Locate the cell with the specified text and output its (X, Y) center coordinate. 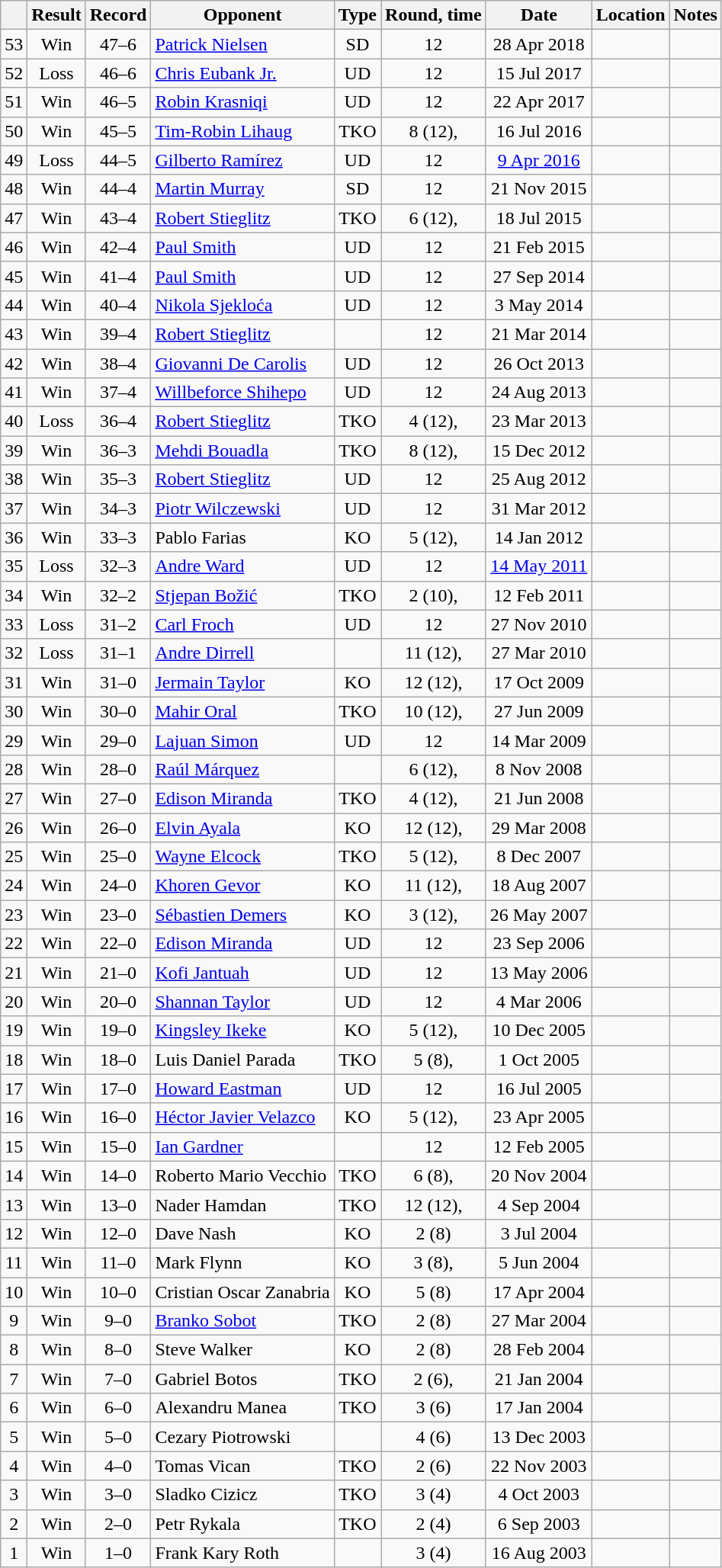
28 Feb 2004 (538, 1350)
21 Jan 2004 (538, 1379)
40 (14, 422)
Kofi Jantuah (242, 973)
Kingsley Ikeke (242, 1031)
3 (12), (434, 915)
40–4 (118, 305)
Date (538, 15)
18 Aug 2007 (538, 886)
33–3 (118, 537)
Mahir Oral (242, 711)
34 (14, 595)
9 (14, 1321)
22 (14, 944)
14–0 (118, 1175)
44–5 (118, 160)
15 Jul 2017 (538, 73)
3 (8), (434, 1262)
21 Jun 2008 (538, 798)
Howard Eastman (242, 1089)
45–5 (118, 131)
38 (14, 479)
8 Nov 2008 (538, 769)
30–0 (118, 711)
14 (14, 1175)
31–1 (118, 653)
Tomas Vican (242, 1466)
14 Jan 2012 (538, 537)
3 May 2014 (538, 305)
Cezary Piotrowski (242, 1437)
6–0 (118, 1408)
32 (14, 653)
23 Mar 2013 (538, 422)
4 Mar 2006 (538, 1002)
17–0 (118, 1089)
26 (14, 827)
Chris Eubank Jr. (242, 73)
26 May 2007 (538, 915)
17 Oct 2009 (538, 682)
Nader Hamdan (242, 1204)
27 Mar 2010 (538, 653)
30 (14, 711)
21 Nov 2015 (538, 189)
Mehdi Bouadla (242, 451)
Luis Daniel Parada (242, 1060)
3–0 (118, 1495)
18 (14, 1060)
14 Mar 2009 (538, 740)
48 (14, 189)
8–0 (118, 1350)
24 Aug 2013 (538, 393)
44–4 (118, 189)
Notes (695, 15)
26 Oct 2013 (538, 364)
1–0 (118, 1553)
8 (14, 1350)
25 (14, 857)
Stjepan Božić (242, 595)
27 (14, 798)
Robin Krasniqi (242, 102)
16 Jul 2016 (538, 131)
23 Apr 2005 (538, 1117)
Frank Kary Roth (242, 1553)
Piotr Wilczewski (242, 508)
46–6 (118, 73)
Branko Sobot (242, 1321)
Mark Flynn (242, 1262)
28 (14, 769)
26–0 (118, 827)
35 (14, 566)
14 May 2011 (538, 566)
21 (14, 973)
28 Apr 2018 (538, 44)
27 Sep 2014 (538, 276)
Petr Rykala (242, 1524)
32–2 (118, 595)
17 Apr 2004 (538, 1292)
Location (631, 15)
Giovanni De Carolis (242, 364)
27 Jun 2009 (538, 711)
11–0 (118, 1262)
44 (14, 305)
28–0 (118, 769)
13 (14, 1204)
Carl Froch (242, 624)
1 (14, 1553)
25–0 (118, 857)
Elvin Ayala (242, 827)
13–0 (118, 1204)
36 (14, 537)
Héctor Javier Velazco (242, 1117)
6 Sep 2003 (538, 1524)
Roberto Mario Vecchio (242, 1175)
12 Feb 2011 (538, 595)
Gabriel Botos (242, 1379)
7–0 (118, 1379)
47 (14, 218)
50 (14, 131)
Andre Dirrell (242, 653)
9 Apr 2016 (538, 160)
Andre Ward (242, 566)
9–0 (118, 1321)
36–4 (118, 422)
Cristian Oscar Zanabria (242, 1292)
23 (14, 915)
13 Dec 2003 (538, 1437)
32–3 (118, 566)
Patrick Nielsen (242, 44)
53 (14, 44)
Martin Murray (242, 189)
27 Nov 2010 (538, 624)
3 Jul 2004 (538, 1233)
2 (6), (434, 1379)
5 (14, 1437)
2 (6) (434, 1466)
5–0 (118, 1437)
10–0 (118, 1292)
21–0 (118, 973)
46–5 (118, 102)
3 (6) (434, 1408)
Willbeforce Shihepo (242, 393)
21 Mar 2014 (538, 334)
20 Nov 2004 (538, 1175)
13 May 2006 (538, 973)
20 (14, 1002)
12–0 (118, 1233)
4–0 (118, 1466)
4 Oct 2003 (538, 1495)
Raúl Márquez (242, 769)
43–4 (118, 218)
22 Nov 2003 (538, 1466)
Sladko Cizicz (242, 1495)
6 (8), (434, 1175)
31–2 (118, 624)
24 (14, 886)
10 (12), (434, 711)
22 Apr 2017 (538, 102)
22–0 (118, 944)
24–0 (118, 886)
27 Mar 2004 (538, 1321)
19–0 (118, 1031)
Ian Gardner (242, 1146)
3 (14, 1495)
2 (14, 1524)
6 (14, 1408)
12 Feb 2005 (538, 1146)
16 (14, 1117)
46 (14, 247)
11 (14, 1262)
42–4 (118, 247)
37–4 (118, 393)
Pablo Farias (242, 537)
Gilberto Ramírez (242, 160)
23 Sep 2006 (538, 944)
Result (56, 15)
31 Mar 2012 (538, 508)
25 Aug 2012 (538, 479)
Record (118, 15)
8 Dec 2007 (538, 857)
27–0 (118, 798)
4 (6) (434, 1437)
45 (14, 276)
Steve Walker (242, 1350)
Round, time (434, 15)
Dave Nash (242, 1233)
20–0 (118, 1002)
43 (14, 334)
41–4 (118, 276)
52 (14, 73)
Opponent (242, 15)
42 (14, 364)
5 (8), (434, 1060)
4 Sep 2004 (538, 1204)
39 (14, 451)
2 (10), (434, 595)
Jermain Taylor (242, 682)
36–3 (118, 451)
29 Mar 2008 (538, 827)
31 (14, 682)
31–0 (118, 682)
Tim-Robin Lihaug (242, 131)
38–4 (118, 364)
Wayne Elcock (242, 857)
Shannan Taylor (242, 1002)
17 (14, 1089)
51 (14, 102)
39–4 (118, 334)
15 (14, 1146)
4 (14, 1466)
5 Jun 2004 (538, 1262)
7 (14, 1379)
16–0 (118, 1117)
15 Dec 2012 (538, 451)
Lajuan Simon (242, 740)
Alexandru Manea (242, 1408)
Sébastien Demers (242, 915)
21 Feb 2015 (538, 247)
29–0 (118, 740)
19 (14, 1031)
41 (14, 393)
2 (4) (434, 1524)
15–0 (118, 1146)
18–0 (118, 1060)
Khoren Gevor (242, 886)
33 (14, 624)
35–3 (118, 479)
47–6 (118, 44)
49 (14, 160)
34–3 (118, 508)
17 Jan 2004 (538, 1408)
23–0 (118, 915)
10 (14, 1292)
2–0 (118, 1524)
16 Aug 2003 (538, 1553)
29 (14, 740)
10 Dec 2005 (538, 1031)
Nikola Sjekloća (242, 305)
5 (8) (434, 1292)
Type (357, 15)
37 (14, 508)
18 Jul 2015 (538, 218)
16 Jul 2005 (538, 1089)
1 Oct 2005 (538, 1060)
